Scan for the cell matching the given text and deliver its [X, Y] coordinate at center. 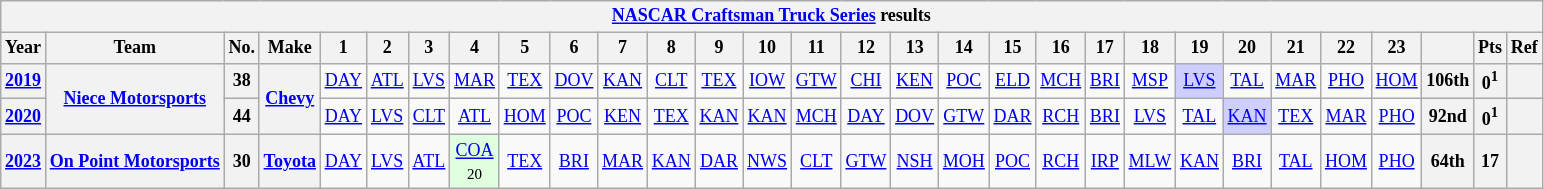
Ref [1524, 48]
IOW [768, 81]
4 [475, 48]
23 [1396, 48]
5 [524, 48]
Niece Motorsports [134, 98]
22 [1346, 48]
106th [1448, 81]
IRP [1106, 161]
ELD [1012, 81]
Pts [1490, 48]
14 [964, 48]
20 [1247, 48]
Team [134, 48]
44 [242, 117]
NWS [768, 161]
Make [290, 48]
2 [387, 48]
COA20 [475, 161]
9 [719, 48]
11 [816, 48]
2023 [24, 161]
Toyota [290, 161]
10 [768, 48]
12 [866, 48]
13 [915, 48]
NSH [915, 161]
19 [1200, 48]
2019 [24, 81]
8 [671, 48]
2020 [24, 117]
Chevy [290, 98]
No. [242, 48]
15 [1012, 48]
MSP [1150, 81]
6 [574, 48]
MOH [964, 161]
18 [1150, 48]
MLW [1150, 161]
NASCAR Craftsman Truck Series results [772, 16]
CHI [866, 81]
3 [429, 48]
92nd [1448, 117]
16 [1061, 48]
64th [1448, 161]
Year [24, 48]
1 [343, 48]
7 [623, 48]
30 [242, 161]
21 [1296, 48]
38 [242, 81]
On Point Motorsports [134, 161]
